Search for the cell housing the specified text and yield its [X, Y] center coordinate. 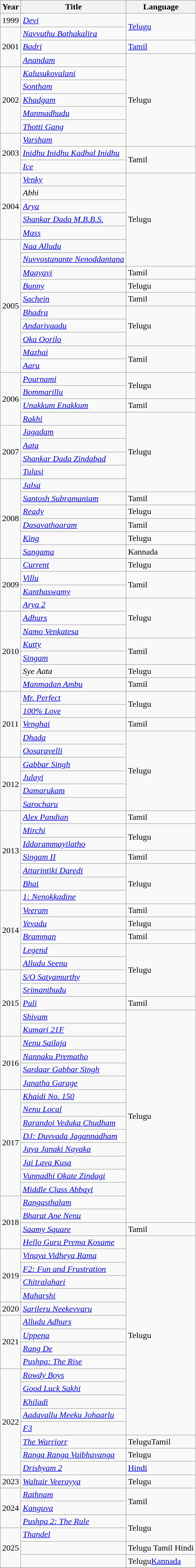
Thotti Gang [73, 126]
Mirchi [73, 831]
Bhai [73, 884]
2004 [10, 206]
Dhada [73, 737]
TeluguTamil [161, 1442]
Shankar Dada M.B.B.S. [73, 220]
2009 [10, 585]
Thandel [73, 1534]
Ranga Ranga Vaibhavanga [73, 1455]
Nenu Sailaja [73, 1043]
Sarileru Neekevvaru [73, 1309]
Alex Pandian [73, 817]
Alludu Seenu [73, 963]
Sangama [73, 551]
Gabbar Singh [73, 764]
2020 [10, 1309]
Kutty [73, 645]
2021 [10, 1342]
Mazhai [73, 352]
Sardaar Gabbar Singh [73, 1070]
Attarintiki Daredi [73, 870]
Sontham [73, 87]
2022 [10, 1421]
Abhi [73, 193]
2010 [10, 651]
Nuvvostanante Nenoddantana [73, 259]
Manmadhudu [73, 113]
Ready [73, 512]
Rangasthalam [73, 1202]
Manmadan Ambu [73, 684]
2005 [10, 306]
2025 [10, 1548]
100% Love [73, 711]
Unakkum Enakkum [73, 406]
Tulasi [73, 472]
Pushpa 2: The Rule [73, 1521]
Waltair Veerayya [73, 1481]
Venghai [73, 724]
S/O Satyamurthy [73, 976]
Hello Guru Prema Kosame [73, 1242]
Title [73, 7]
Sye Aata [73, 671]
Singam [73, 658]
Khiladi [73, 1402]
Namo Venkatesa [73, 631]
Navvuthu Bathakalira [73, 34]
Maayavi [73, 273]
Singam II [73, 857]
2015 [10, 1003]
Jai Lava Kusa [73, 1162]
2016 [10, 1063]
Telugu Tamil Hindi [161, 1548]
2006 [10, 399]
2008 [10, 518]
2024 [10, 1508]
Iddarammayilatho [73, 844]
Naa Alludu [73, 246]
2019 [10, 1276]
2002 [10, 100]
Aaru [73, 365]
1999 [10, 20]
Rang De [73, 1348]
Oka Oorilo [73, 339]
1: Nenokkadine [73, 897]
2011 [10, 724]
Alludu Adhurs [73, 1322]
Ice [73, 166]
Drishyam 2 [73, 1468]
Pournami [73, 379]
Kalusukovalani [73, 73]
Vunnadhi Okate Zindagi [73, 1176]
Villu [73, 578]
Middle Class Abbayi [73, 1189]
Kanguva [73, 1508]
Uppena [73, 1335]
Maharshi [73, 1295]
Aadavallu Meeku Johaarlu [73, 1415]
Kanthaswamy [73, 592]
Adhurs [73, 618]
Mr. Perfect [73, 698]
Rathnam [73, 1495]
TeluguKannada [161, 1561]
2023 [10, 1481]
King [73, 538]
2007 [10, 452]
Dasavathaaram [73, 525]
Inidhu Inidhu Kadhal Inidhu [73, 153]
Mass [73, 233]
2001 [10, 47]
Devi [73, 20]
Hindi [161, 1468]
2003 [10, 153]
2013 [10, 850]
F2: Fun and Frustration [73, 1269]
Year [10, 7]
Legend [73, 950]
Nannaku Prematho [73, 1056]
Kannada [161, 551]
F3 [73, 1428]
Veeram [73, 910]
Bunny [73, 286]
Rarandoi Veduka Chudham [73, 1123]
Badri [73, 47]
Kumari 21F [73, 1030]
Shivam [73, 1017]
Bommarillu [73, 392]
Jagadam [73, 432]
Language [161, 7]
DJ: Duvvada Jagannadham [73, 1136]
Aata [73, 445]
Arya 2 [73, 605]
Julayi [73, 777]
Bramman [73, 937]
Puli [73, 1003]
Pushpa: The Rise [73, 1362]
Shankar Dada Zindabad [73, 459]
Nenu Local [73, 1109]
Good Luck Sakhi [73, 1388]
Anandam [73, 60]
Sarocharu [73, 804]
The Warriorr [73, 1442]
Current [73, 565]
Santosh Subramaniam [73, 498]
Oosaravelli [73, 751]
Saamy Square [73, 1229]
2014 [10, 930]
2018 [10, 1222]
Rowdy Boys [73, 1375]
Khadgam [73, 100]
Vinaya Vidheya Rama [73, 1256]
Srimanthudu [73, 990]
2017 [10, 1143]
Venky [73, 180]
Yevadu [73, 923]
Sachein [73, 299]
Damarukam [73, 790]
2012 [10, 784]
Chitralahari [73, 1282]
Khaidi No. 150 [73, 1096]
Jalsa [73, 485]
Andarivaadu [73, 326]
Bharat Ane Nenu [73, 1216]
Varsham [73, 140]
Bhadra [73, 312]
Jaya Janaki Nayaka [73, 1149]
Janatha Garage [73, 1083]
Arya [73, 206]
Rakhi [73, 419]
